Scan for the cell matching the given text and deliver its (x, y) coordinate at center. 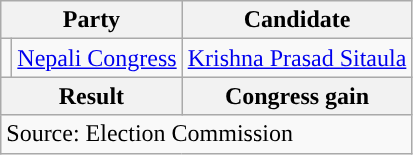
Krishna Prasad Sitaula (297, 58)
Result (92, 96)
Candidate (297, 20)
Party (92, 20)
Nepali Congress (97, 58)
Source: Election Commission (206, 134)
Congress gain (297, 96)
